From the cell containing the given text, extract its center point as (x, y) coordinate. 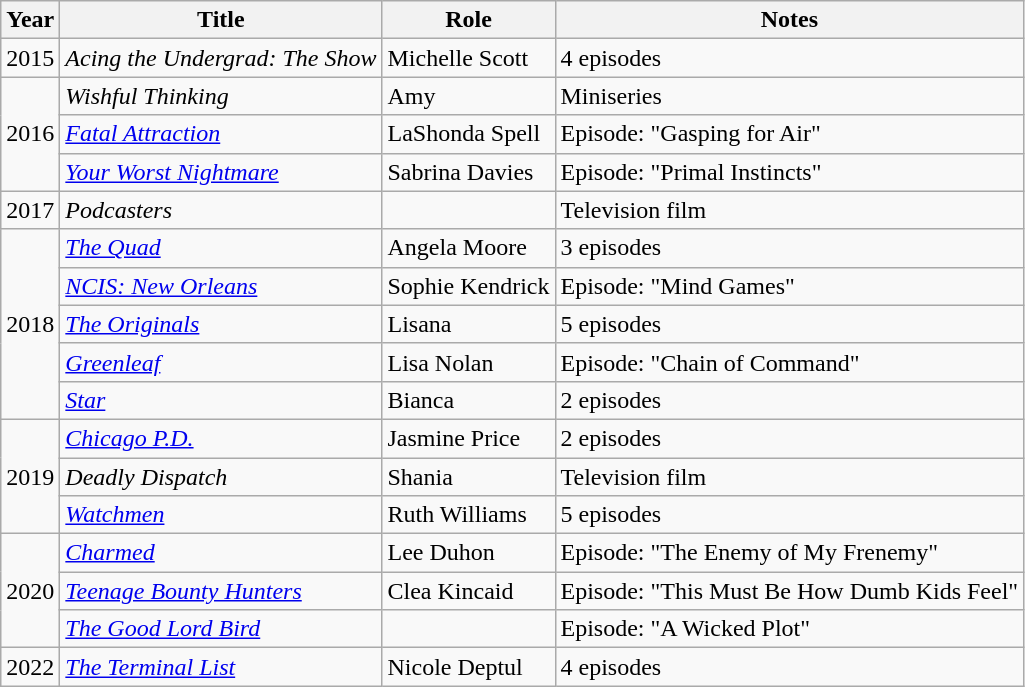
Greenleaf (221, 362)
2018 (30, 324)
Your Worst Nightmare (221, 172)
The Terminal List (221, 667)
Episode: "Mind Games" (790, 286)
The Good Lord Bird (221, 629)
Jasmine Price (468, 438)
2019 (30, 476)
The Quad (221, 248)
Notes (790, 20)
Nicole Deptul (468, 667)
2016 (30, 134)
NCIS: New Orleans (221, 286)
Episode: "Primal Instincts" (790, 172)
Angela Moore (468, 248)
Episode: "The Enemy of My Frenemy" (790, 553)
Ruth Williams (468, 515)
Role (468, 20)
2020 (30, 591)
Miniseries (790, 96)
Lee Duhon (468, 553)
Charmed (221, 553)
Episode: "This Must Be How Dumb Kids Feel" (790, 591)
Wishful Thinking (221, 96)
Fatal Attraction (221, 134)
Clea Kincaid (468, 591)
2022 (30, 667)
Episode: "A Wicked Plot" (790, 629)
LaShonda Spell (468, 134)
Deadly Dispatch (221, 477)
Michelle Scott (468, 58)
The Originals (221, 324)
2015 (30, 58)
Year (30, 20)
Lisa Nolan (468, 362)
2017 (30, 210)
Sabrina Davies (468, 172)
Bianca (468, 400)
Sophie Kendrick (468, 286)
Shania (468, 477)
Teenage Bounty Hunters (221, 591)
Episode: "Chain of Command" (790, 362)
Title (221, 20)
Episode: "Gasping for Air" (790, 134)
Acing the Undergrad: The Show (221, 58)
Amy (468, 96)
3 episodes (790, 248)
Podcasters (221, 210)
Lisana (468, 324)
Star (221, 400)
Chicago P.D. (221, 438)
Watchmen (221, 515)
